Return [X, Y] of the center of cell containing provided text 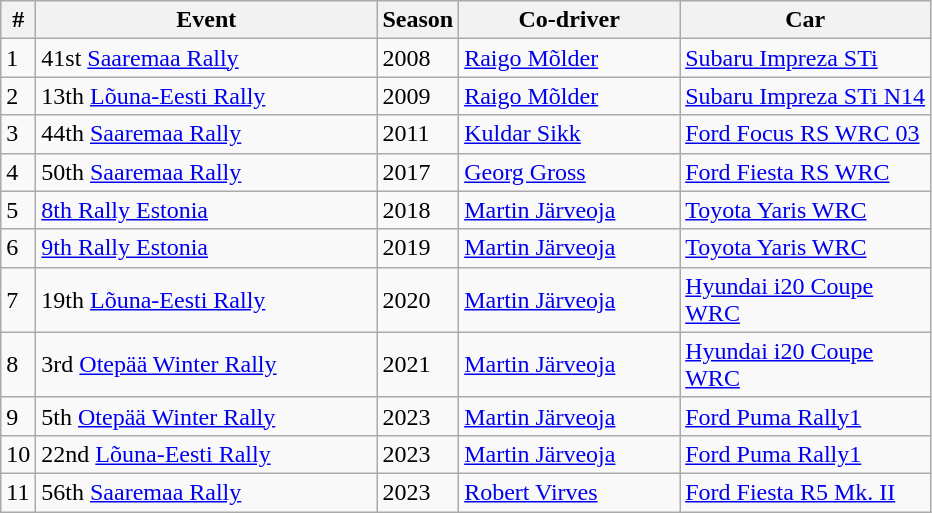
Georg Gross [570, 172]
9th Rally Estonia [206, 248]
2017 [418, 172]
Event [206, 20]
44th Saaremaa Rally [206, 134]
50th Saaremaa Rally [206, 172]
2020 [418, 300]
4 [18, 172]
2011 [418, 134]
10 [18, 454]
13th Lõuna-Eesti Rally [206, 96]
2019 [418, 248]
7 [18, 300]
41st Saaremaa Rally [206, 58]
56th Saaremaa Rally [206, 492]
6 [18, 248]
8th Rally Estonia [206, 210]
9 [18, 416]
2008 [418, 58]
Subaru Impreza STi N14 [806, 96]
Co-driver [570, 20]
22nd Lõuna-Eesti Rally [206, 454]
8 [18, 364]
3rd Otepää Winter Rally [206, 364]
Ford Fiesta RS WRC [806, 172]
5th Otepää Winter Rally [206, 416]
Kuldar Sikk [570, 134]
3 [18, 134]
2018 [418, 210]
# [18, 20]
Season [418, 20]
19th Lõuna-Eesti Rally [206, 300]
Ford Fiesta R5 Mk. II [806, 492]
5 [18, 210]
Car [806, 20]
Subaru Impreza STi [806, 58]
Robert Virves [570, 492]
2 [18, 96]
11 [18, 492]
2009 [418, 96]
2021 [418, 364]
1 [18, 58]
Ford Focus RS WRC 03 [806, 134]
